Find where the given text appears and provide that cell's center as [x, y] coordinate. 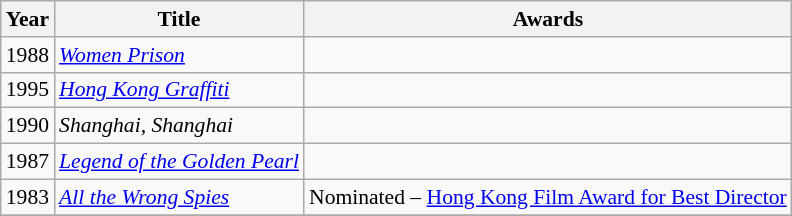
Shanghai, Shanghai [179, 126]
1990 [28, 126]
Women Prison [179, 55]
All the Wrong Spies [179, 197]
Nominated – Hong Kong Film Award for Best Director [548, 197]
Title [179, 19]
1988 [28, 55]
Awards [548, 19]
1995 [28, 90]
Hong Kong Graffiti [179, 90]
Year [28, 19]
Legend of the Golden Pearl [179, 162]
1983 [28, 197]
1987 [28, 162]
